For the text-containing cell, return its midpoint in (X, Y) coordinate format. 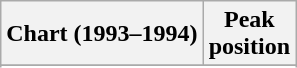
Peakposition (249, 34)
Chart (1993–1994) (102, 34)
